For the text-containing cell, return its midpoint in (x, y) coordinate format. 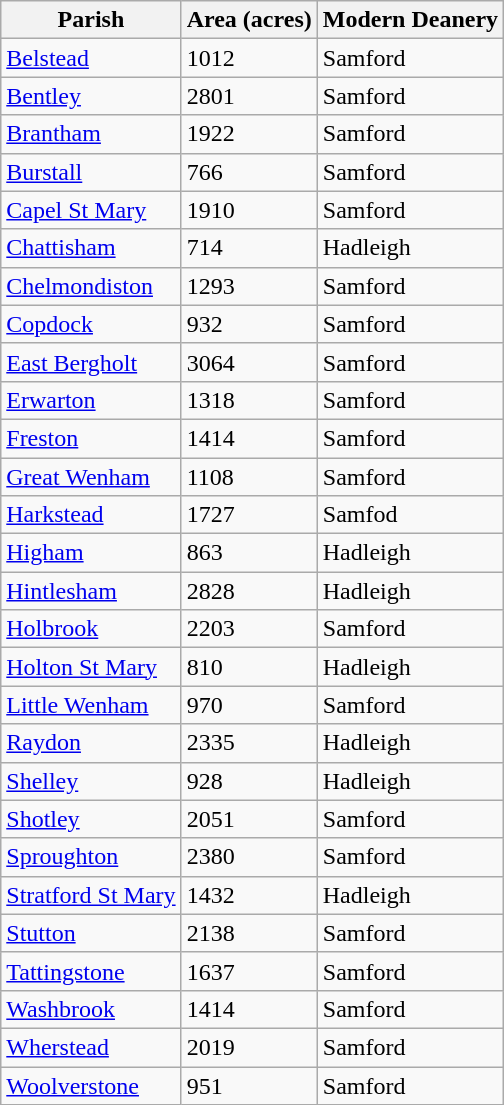
Chattisham (91, 248)
Little Wenham (91, 705)
Bentley (91, 96)
Modern Deanery (410, 20)
Great Wenham (91, 477)
Hintlesham (91, 591)
Stutton (91, 933)
Higham (91, 553)
2380 (249, 857)
2801 (249, 96)
766 (249, 172)
Stratford St Mary (91, 895)
2051 (249, 819)
Tattingstone (91, 971)
714 (249, 248)
951 (249, 1085)
1012 (249, 58)
Washbrook (91, 1009)
Holbrook (91, 629)
932 (249, 324)
Wherstead (91, 1047)
Burstall (91, 172)
2203 (249, 629)
1293 (249, 286)
Chelmondiston (91, 286)
1637 (249, 971)
928 (249, 781)
Area (acres) (249, 20)
Parish (91, 20)
1318 (249, 400)
810 (249, 667)
1432 (249, 895)
Brantham (91, 134)
2335 (249, 743)
970 (249, 705)
863 (249, 553)
Belstead (91, 58)
Sproughton (91, 857)
Samfod (410, 515)
Woolverstone (91, 1085)
2138 (249, 933)
1910 (249, 210)
Holton St Mary (91, 667)
3064 (249, 362)
Harkstead (91, 515)
East Bergholt (91, 362)
Copdock (91, 324)
Freston (91, 438)
1108 (249, 477)
2828 (249, 591)
1922 (249, 134)
Raydon (91, 743)
Shelley (91, 781)
2019 (249, 1047)
Capel St Mary (91, 210)
Erwarton (91, 400)
1727 (249, 515)
Shotley (91, 819)
